Search for the cell housing the specified text and yield its (x, y) center coordinate. 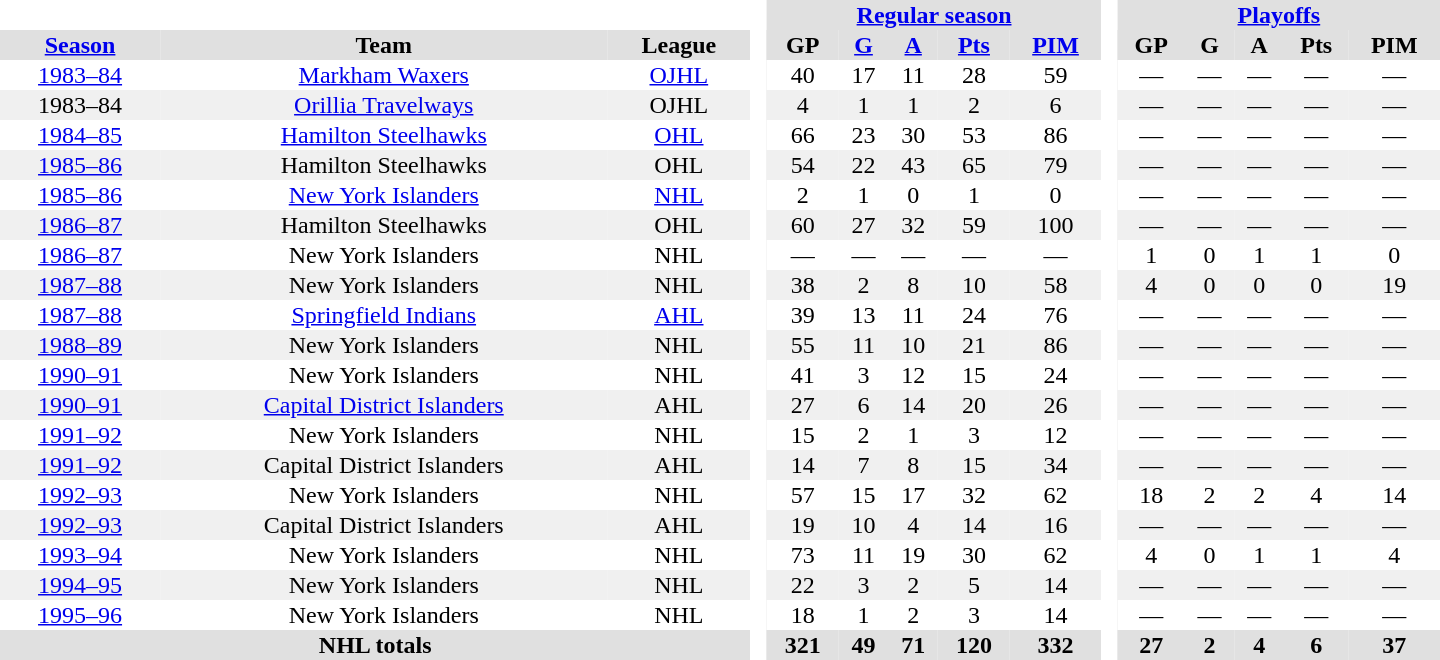
20 (974, 405)
53 (974, 135)
21 (974, 345)
73 (803, 555)
60 (803, 225)
120 (974, 645)
37 (1394, 645)
34 (1056, 465)
5 (974, 585)
54 (803, 165)
41 (803, 375)
13 (864, 315)
Regular season (934, 15)
26 (1056, 405)
7 (864, 465)
NHL totals (375, 645)
79 (1056, 165)
65 (974, 165)
23 (864, 135)
57 (803, 495)
43 (913, 165)
Springfield Indians (384, 315)
16 (1056, 525)
League (678, 45)
76 (1056, 315)
100 (1056, 225)
1994–95 (80, 585)
Markham Waxers (384, 75)
55 (803, 345)
Season (80, 45)
28 (974, 75)
38 (803, 285)
1995–96 (80, 615)
40 (803, 75)
49 (864, 645)
Team (384, 45)
71 (913, 645)
Playoffs (1279, 15)
1984–85 (80, 135)
Orillia Travelways (384, 105)
332 (1056, 645)
39 (803, 315)
321 (803, 645)
66 (803, 135)
1993–94 (80, 555)
58 (1056, 285)
1988–89 (80, 345)
